Detect which cell encompasses the target text, then output its [x, y] center coordinate. 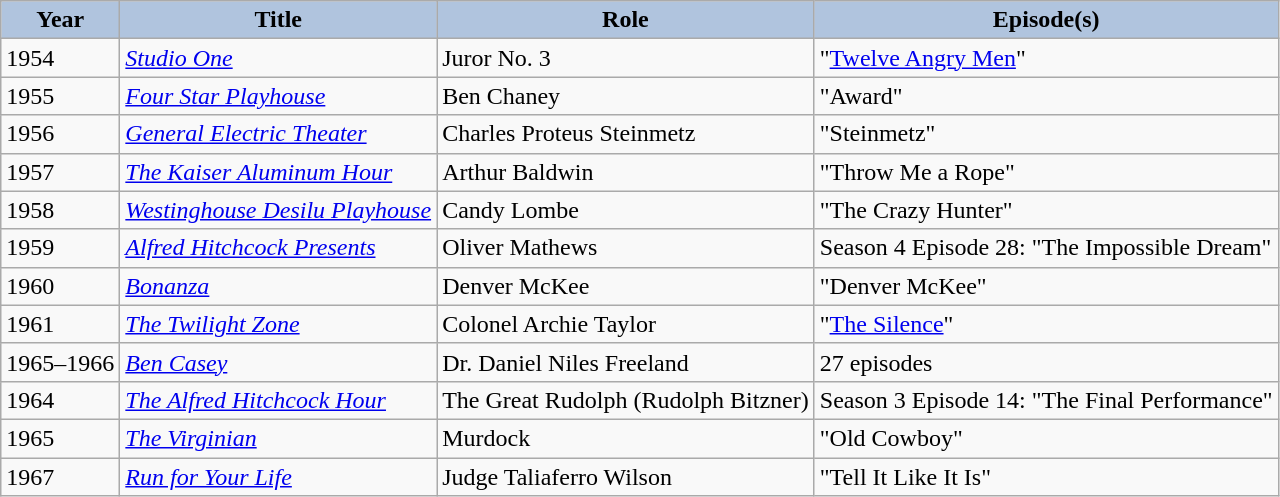
"Steinmetz" [1046, 134]
The Great Rudolph (Rudolph Bitzner) [626, 400]
"Old Cowboy" [1046, 438]
Season 4 Episode 28: "The Impossible Dream" [1046, 248]
1965–1966 [60, 362]
"Tell It Like It Is" [1046, 477]
Run for Your Life [278, 477]
Ben Chaney [626, 96]
1961 [60, 324]
Charles Proteus Steinmetz [626, 134]
Colonel Archie Taylor [626, 324]
1960 [60, 286]
The Twilight Zone [278, 324]
1958 [60, 210]
Ben Casey [278, 362]
Four Star Playhouse [278, 96]
Year [60, 20]
27 episodes [1046, 362]
Juror No. 3 [626, 58]
"The Crazy Hunter" [1046, 210]
"Award" [1046, 96]
Denver McKee [626, 286]
Westinghouse Desilu Playhouse [278, 210]
The Alfred Hitchcock Hour [278, 400]
1959 [60, 248]
"Twelve Angry Men" [1046, 58]
1955 [60, 96]
The Kaiser Aluminum Hour [278, 172]
Oliver Mathews [626, 248]
Role [626, 20]
Murdock [626, 438]
Alfred Hitchcock Presents [278, 248]
"Denver McKee" [1046, 286]
1964 [60, 400]
Judge Taliaferro Wilson [626, 477]
Candy Lombe [626, 210]
Studio One [278, 58]
1957 [60, 172]
1965 [60, 438]
1954 [60, 58]
Bonanza [278, 286]
Arthur Baldwin [626, 172]
The Virginian [278, 438]
1956 [60, 134]
Title [278, 20]
Episode(s) [1046, 20]
General Electric Theater [278, 134]
Dr. Daniel Niles Freeland [626, 362]
1967 [60, 477]
"The Silence" [1046, 324]
Season 3 Episode 14: "The Final Performance" [1046, 400]
"Throw Me a Rope" [1046, 172]
